Determine the (x, y) coordinate at the center of the cell enclosing the given text.  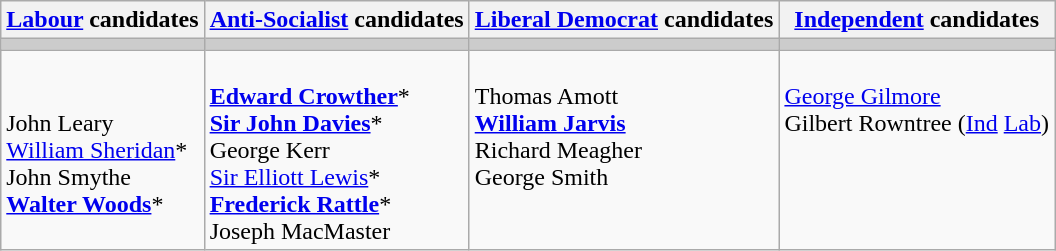
John Leary William Sheridan* John Smythe Walter Woods* (102, 150)
Edward Crowther* Sir John Davies* George Kerr Sir Elliott Lewis* Frederick Rattle* Joseph MacMaster (336, 150)
Liberal Democrat candidates (624, 20)
Anti-Socialist candidates (336, 20)
George Gilmore Gilbert Rowntree (Ind Lab) (917, 150)
Thomas Amott William Jarvis Richard Meagher George Smith (624, 150)
Independent candidates (917, 20)
Labour candidates (102, 20)
